From the cell containing the given text, extract its center point as (x, y) coordinate. 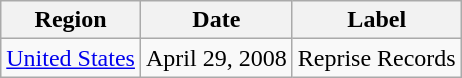
Region (71, 20)
Label (376, 20)
April 29, 2008 (216, 58)
Reprise Records (376, 58)
Date (216, 20)
United States (71, 58)
